Identify which cell holds the provided text, then report its [X, Y] central coordinate. 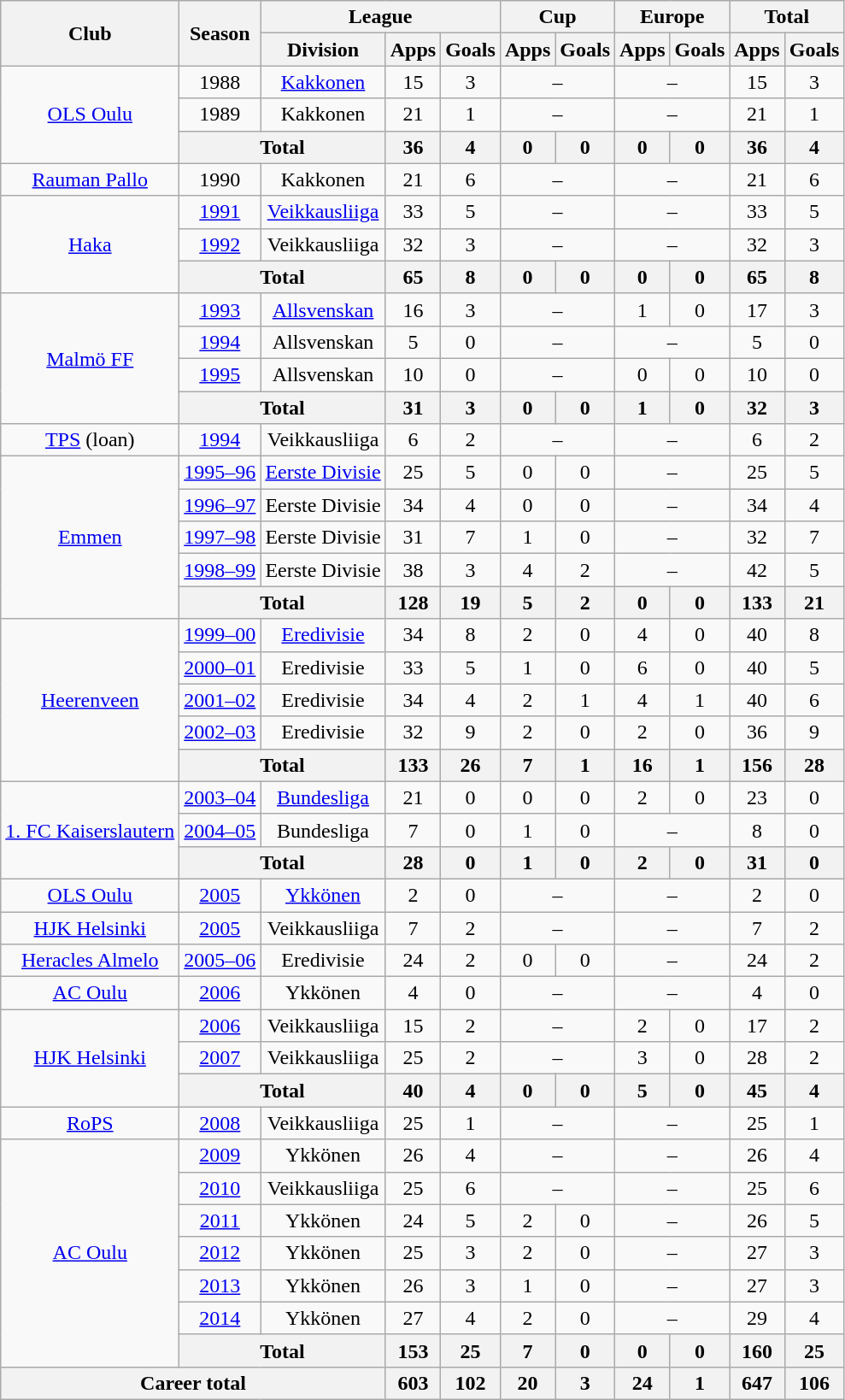
153 [413, 1350]
2008 [220, 1123]
128 [413, 603]
League [381, 17]
Europe [672, 17]
2007 [220, 1058]
Emmen [91, 538]
647 [757, 1383]
1993 [220, 309]
Career total [193, 1383]
Malmö FF [91, 358]
Heracles Almelo [91, 961]
Division [323, 50]
1992 [220, 244]
Club [91, 33]
TPS (loan) [91, 440]
2012 [220, 1253]
29 [757, 1318]
2000–01 [220, 668]
1990 [220, 179]
Cup [557, 17]
1999–00 [220, 635]
1991 [220, 212]
2001–02 [220, 700]
1997–98 [220, 538]
1995–96 [220, 473]
2002–03 [220, 732]
2013 [220, 1285]
20 [527, 1383]
1. FC Kaiserslautern [91, 830]
Rauman Pallo [91, 179]
160 [757, 1350]
42 [757, 570]
1988 [220, 82]
102 [471, 1383]
2005–06 [220, 961]
Season [220, 33]
106 [814, 1383]
2009 [220, 1156]
1995 [220, 374]
19 [471, 603]
1996–97 [220, 505]
RoPS [91, 1123]
2010 [220, 1188]
Heerenveen [91, 700]
156 [757, 765]
2014 [220, 1318]
1998–99 [220, 570]
603 [413, 1383]
38 [413, 570]
2003–04 [220, 797]
Haka [91, 244]
1989 [220, 115]
23 [757, 797]
2011 [220, 1221]
2004–05 [220, 830]
45 [757, 1091]
